Pinpoint the cell where the given text exists, returning its [X, Y] midpoint coordinate. 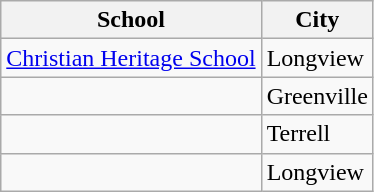
Greenville [317, 96]
Christian Heritage School [131, 58]
City [317, 20]
School [131, 20]
Terrell [317, 134]
